From the cell containing the given text, extract its center point as (X, Y) coordinate. 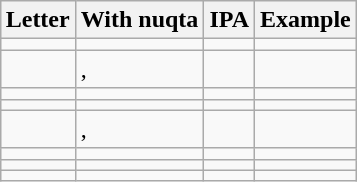
With nuqta (140, 20)
Letter (38, 20)
IPA (230, 20)
Example (306, 20)
